Scan for the cell matching the given text and deliver its (X, Y) coordinate at center. 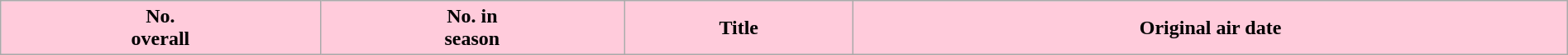
Title (739, 28)
No.overall (160, 28)
Original air date (1211, 28)
No. inseason (472, 28)
